For the text-containing cell, return its midpoint in [x, y] coordinate format. 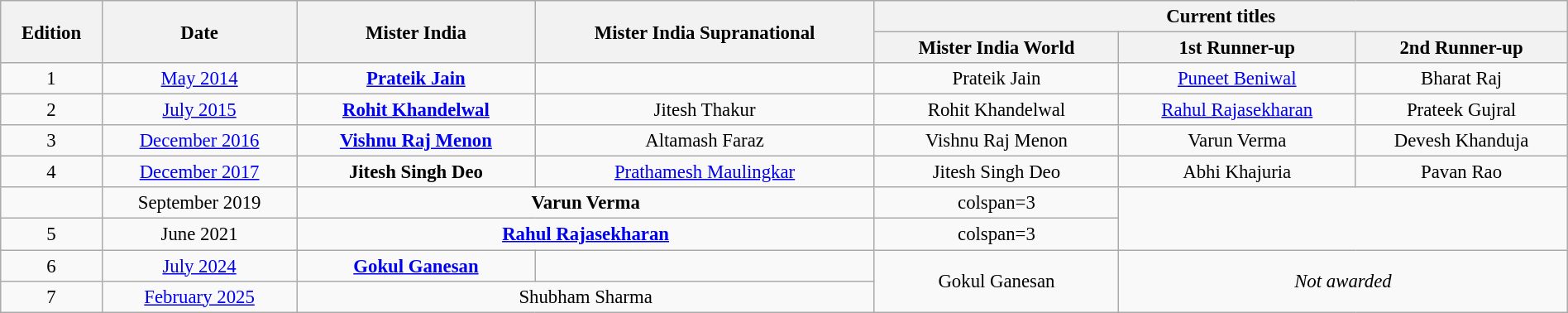
5 [51, 234]
February 2025 [199, 296]
May 2014 [199, 79]
1 [51, 79]
Mister India Supranational [705, 31]
July 2015 [199, 110]
2 [51, 110]
6 [51, 266]
June 2021 [199, 234]
Mister India World [996, 48]
Abhi Khajuria [1237, 172]
December 2017 [199, 172]
Devesh Khanduja [1461, 141]
July 2024 [199, 266]
1st Runner-up [1237, 48]
Jitesh Thakur [705, 110]
2nd Runner-up [1461, 48]
Shubham Sharma [586, 296]
Not awarded [1343, 282]
Bharat Raj [1461, 79]
Pavan Rao [1461, 172]
September 2019 [199, 203]
Prateek Gujral [1461, 110]
Altamash Faraz [705, 141]
Current titles [1221, 17]
7 [51, 296]
Prathamesh Maulingkar [705, 172]
Date [199, 31]
3 [51, 141]
Puneet Beniwal [1237, 79]
Edition [51, 31]
Mister India [416, 31]
December 2016 [199, 141]
4 [51, 172]
